Provide the [X, Y] coordinate of the cell's center where the given text is located.  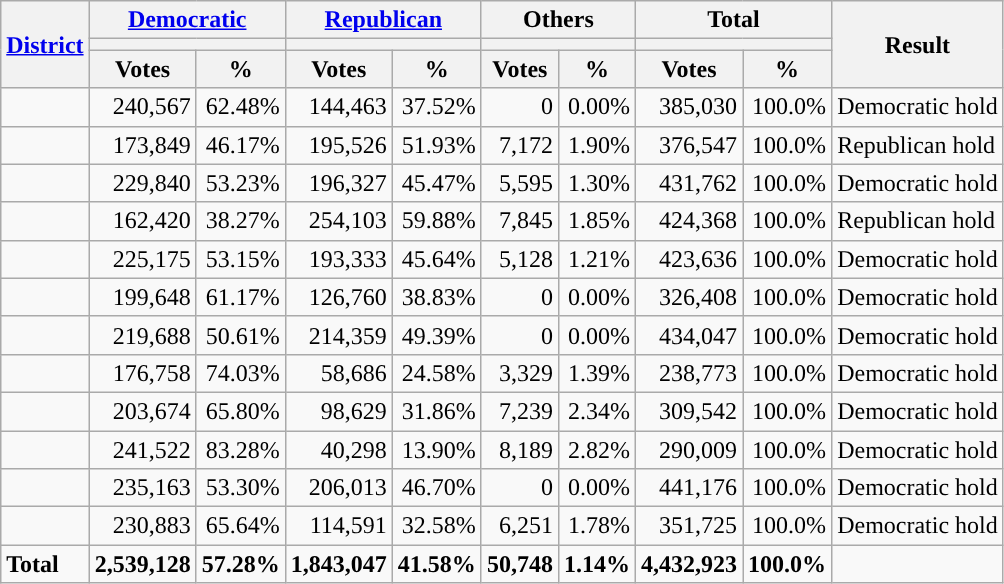
309,542 [688, 411]
46.70% [436, 488]
1.21% [596, 259]
38.27% [240, 221]
2.34% [596, 411]
376,547 [688, 145]
1.85% [596, 221]
254,103 [338, 221]
38.83% [436, 297]
326,408 [688, 297]
83.28% [240, 449]
385,030 [688, 107]
32.58% [436, 526]
434,047 [688, 335]
59.88% [436, 221]
1.90% [596, 145]
65.64% [240, 526]
5,128 [520, 259]
195,526 [338, 145]
3,329 [520, 373]
230,883 [142, 526]
41.58% [436, 564]
235,163 [142, 488]
144,463 [338, 107]
District [45, 44]
53.30% [240, 488]
Democratic [187, 20]
50.61% [240, 335]
126,760 [338, 297]
58,686 [338, 373]
196,327 [338, 183]
176,758 [142, 373]
240,567 [142, 107]
238,773 [688, 373]
61.17% [240, 297]
50,748 [520, 564]
225,175 [142, 259]
351,725 [688, 526]
45.64% [436, 259]
37.52% [436, 107]
1.30% [596, 183]
74.03% [240, 373]
431,762 [688, 183]
40,298 [338, 449]
Republican [383, 20]
98,629 [338, 411]
53.23% [240, 183]
24.58% [436, 373]
8,189 [520, 449]
1,843,047 [338, 564]
229,840 [142, 183]
162,420 [142, 221]
2.82% [596, 449]
7,239 [520, 411]
241,522 [142, 449]
13.90% [436, 449]
1.14% [596, 564]
6,251 [520, 526]
57.28% [240, 564]
7,172 [520, 145]
441,176 [688, 488]
1.39% [596, 373]
219,688 [142, 335]
199,648 [142, 297]
62.48% [240, 107]
214,359 [338, 335]
2,539,128 [142, 564]
206,013 [338, 488]
46.17% [240, 145]
4,432,923 [688, 564]
53.15% [240, 259]
51.93% [436, 145]
424,368 [688, 221]
45.47% [436, 183]
290,009 [688, 449]
1.78% [596, 526]
49.39% [436, 335]
Others [558, 20]
65.80% [240, 411]
7,845 [520, 221]
173,849 [142, 145]
Result [918, 44]
423,636 [688, 259]
114,591 [338, 526]
203,674 [142, 411]
31.86% [436, 411]
5,595 [520, 183]
193,333 [338, 259]
